Locate the cell with the specified text and output its [X, Y] center coordinate. 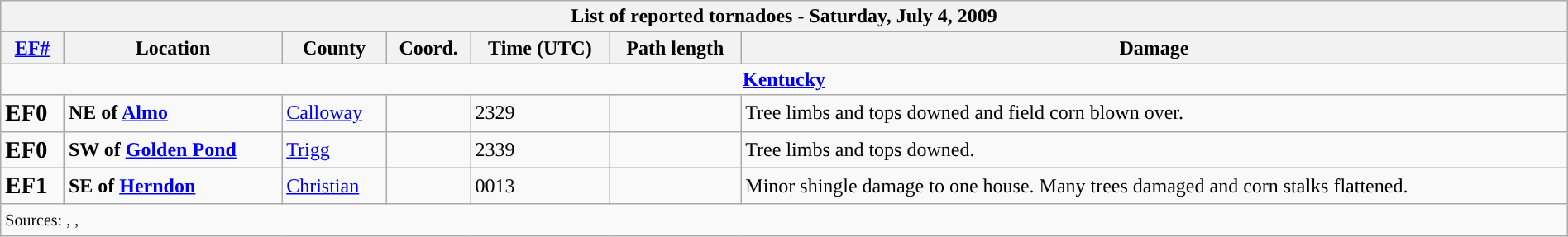
Path length [675, 48]
Tree limbs and tops downed. [1154, 149]
Minor shingle damage to one house. Many trees damaged and corn stalks flattened. [1154, 186]
Damage [1154, 48]
0013 [540, 186]
2339 [540, 149]
County [334, 48]
Kentucky [784, 79]
Calloway [334, 113]
SW of Golden Pond [172, 149]
EF1 [33, 186]
NE of Almo [172, 113]
List of reported tornadoes - Saturday, July 4, 2009 [784, 17]
Location [172, 48]
SE of Herndon [172, 186]
Coord. [428, 48]
Trigg [334, 149]
Time (UTC) [540, 48]
EF# [33, 48]
Christian [334, 186]
2329 [540, 113]
Sources: , , [784, 220]
Tree limbs and tops downed and field corn blown over. [1154, 113]
